Capture the cell that displays the provided text and extract its [X, Y] central coordinate. 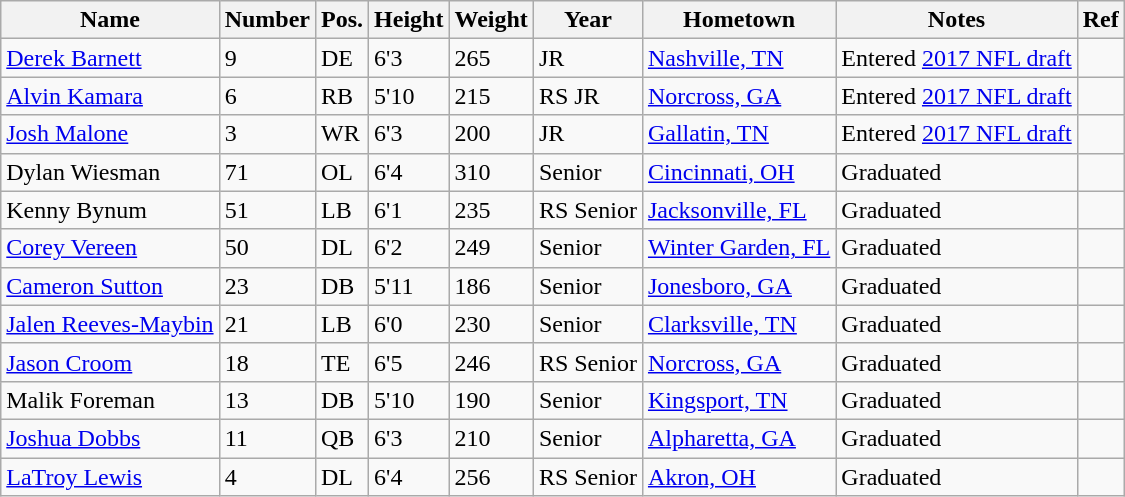
6'1 [409, 210]
18 [267, 362]
51 [267, 210]
Height [409, 20]
9 [267, 58]
Alvin Kamara [110, 96]
Kingsport, TN [738, 400]
186 [491, 286]
235 [491, 210]
23 [267, 286]
210 [491, 438]
Gallatin, TN [738, 134]
Cameron Sutton [110, 286]
256 [491, 477]
50 [267, 248]
3 [267, 134]
OL [342, 172]
Winter Garden, FL [738, 248]
Nashville, TN [738, 58]
21 [267, 324]
Jalen Reeves-Maybin [110, 324]
6'5 [409, 362]
Year [588, 20]
Notes [956, 20]
Clarksville, TN [738, 324]
310 [491, 172]
249 [491, 248]
Hometown [738, 20]
Dylan Wiesman [110, 172]
Name [110, 20]
WR [342, 134]
Akron, OH [738, 477]
6'0 [409, 324]
Weight [491, 20]
Corey Vereen [110, 248]
Alpharetta, GA [738, 438]
RS JR [588, 96]
13 [267, 400]
TE [342, 362]
190 [491, 400]
RB [342, 96]
LaTroy Lewis [110, 477]
Derek Barnett [110, 58]
Number [267, 20]
200 [491, 134]
DE [342, 58]
265 [491, 58]
6'2 [409, 248]
6 [267, 96]
71 [267, 172]
246 [491, 362]
11 [267, 438]
230 [491, 324]
4 [267, 477]
215 [491, 96]
Ref [1100, 20]
Malik Foreman [110, 400]
Kenny Bynum [110, 210]
Jason Croom [110, 362]
Pos. [342, 20]
QB [342, 438]
5'11 [409, 286]
Jonesboro, GA [738, 286]
Josh Malone [110, 134]
Cincinnati, OH [738, 172]
Joshua Dobbs [110, 438]
Jacksonville, FL [738, 210]
